Extract the (x, y) coordinate from the center of the cell holding the provided text.  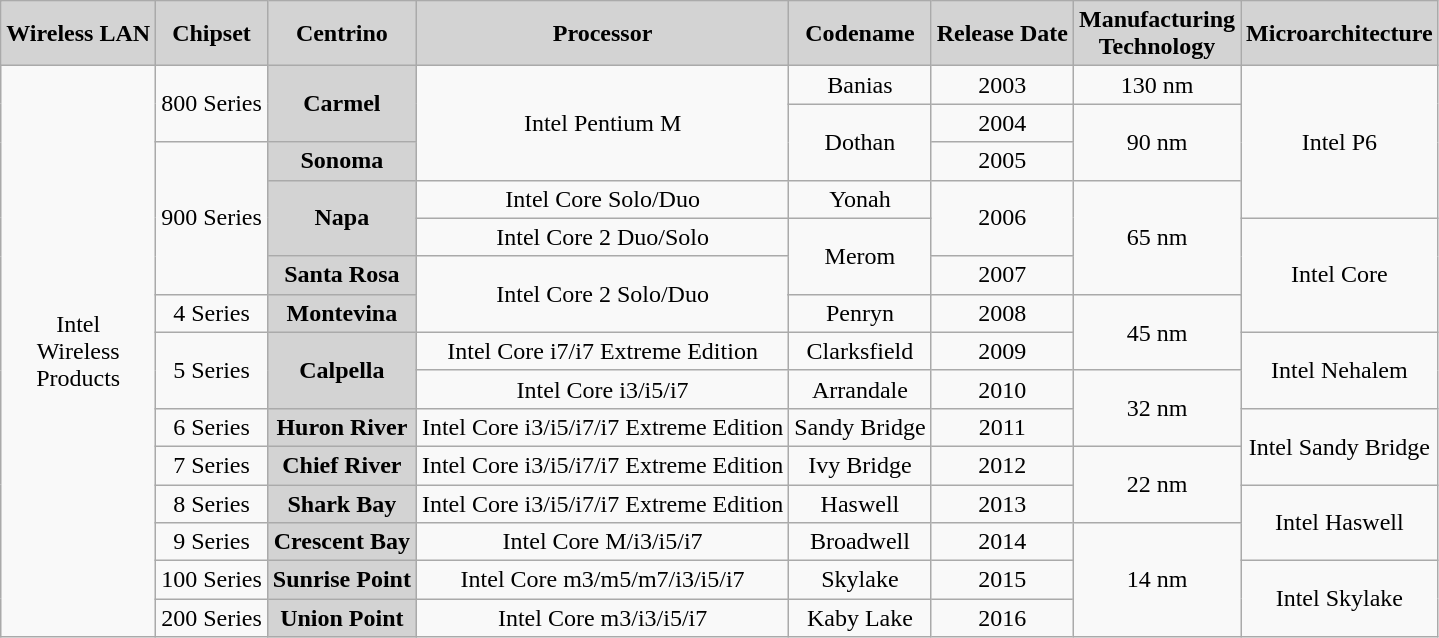
Intel Core (1340, 275)
Montevina (342, 313)
Napa (342, 218)
Intel P6 (1340, 142)
Union Point (342, 618)
IntelWirelessProducts (78, 352)
Wireless LAN (78, 34)
2014 (1002, 542)
100 Series (212, 580)
Calpella (342, 370)
2015 (1002, 580)
Crescent Bay (342, 542)
900 Series (212, 218)
Clarksfield (860, 351)
Intel Sandy Bridge (1340, 446)
2006 (1002, 218)
2005 (1002, 161)
4 Series (212, 313)
Penryn (860, 313)
Banias (860, 85)
Santa Rosa (342, 275)
Intel Core Solo/Duo (602, 199)
Haswell (860, 503)
Intel Core 2 Solo/Duo (602, 294)
Processor (602, 34)
Intel Core m3/i3/i5/i7 (602, 618)
45 nm (1156, 332)
8 Series (212, 503)
Intel Haswell (1340, 522)
2011 (1002, 427)
Codename (860, 34)
ManufacturingTechnology (1156, 34)
Intel Core m3/m5/m7/i3/i5/i7 (602, 580)
6 Series (212, 427)
14 nm (1156, 580)
Sonoma (342, 161)
Release Date (1002, 34)
Carmel (342, 104)
Broadwell (860, 542)
Yonah (860, 199)
7 Series (212, 465)
Microarchitecture (1340, 34)
2007 (1002, 275)
Chipset (212, 34)
Sunrise Point (342, 580)
2004 (1002, 123)
Ivy Bridge (860, 465)
Intel Core i3/i5/i7 (602, 389)
90 nm (1156, 142)
Intel Pentium M (602, 123)
Huron River (342, 427)
Kaby Lake (860, 618)
2008 (1002, 313)
2013 (1002, 503)
65 nm (1156, 237)
800 Series (212, 104)
Centrino (342, 34)
Intel Nehalem (1340, 370)
Intel Core M/i3/i5/i7 (602, 542)
Skylake (860, 580)
2012 (1002, 465)
22 nm (1156, 484)
200 Series (212, 618)
Merom (860, 256)
2016 (1002, 618)
Intel Skylake (1340, 599)
130 nm (1156, 85)
Sandy Bridge (860, 427)
2009 (1002, 351)
Intel Core i7/i7 Extreme Edition (602, 351)
5 Series (212, 370)
32 nm (1156, 408)
Arrandale (860, 389)
Intel Core 2 Duo/Solo (602, 237)
2003 (1002, 85)
Dothan (860, 142)
Shark Bay (342, 503)
2010 (1002, 389)
Chief River (342, 465)
9 Series (212, 542)
